For the text-containing cell, return its midpoint in [x, y] coordinate format. 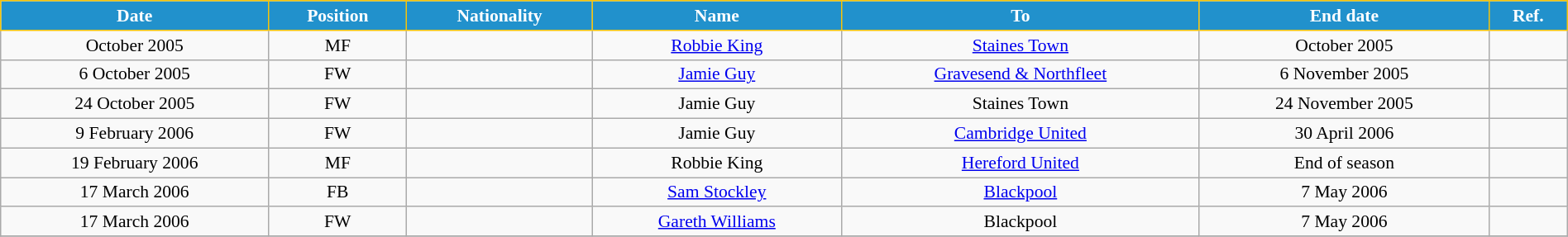
Gareth Williams [716, 222]
Hereford United [1021, 163]
Gravesend & Northfleet [1021, 74]
FB [337, 192]
Sam Stockley [716, 192]
Date [135, 16]
30 April 2006 [1344, 134]
End date [1344, 16]
9 February 2006 [135, 134]
24 November 2005 [1344, 104]
19 February 2006 [135, 163]
6 November 2005 [1344, 74]
Ref. [1528, 16]
6 October 2005 [135, 74]
Cambridge United [1021, 134]
End of season [1344, 163]
Nationality [500, 16]
Name [716, 16]
24 October 2005 [135, 104]
To [1021, 16]
Position [337, 16]
